Return the (x, y) coordinate for the center point of the cell that contains the specified text.  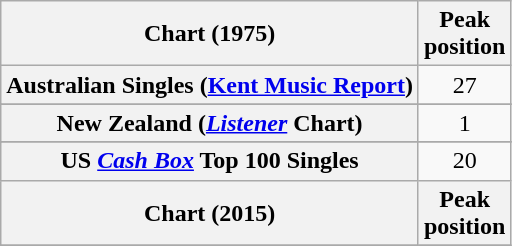
1 (464, 123)
27 (464, 85)
US Cash Box Top 100 Singles (210, 161)
20 (464, 161)
Chart (1975) (210, 34)
Australian Singles (Kent Music Report) (210, 85)
New Zealand (Listener Chart) (210, 123)
Chart (2015) (210, 212)
